Locate the cell with the specified text and output its [X, Y] center coordinate. 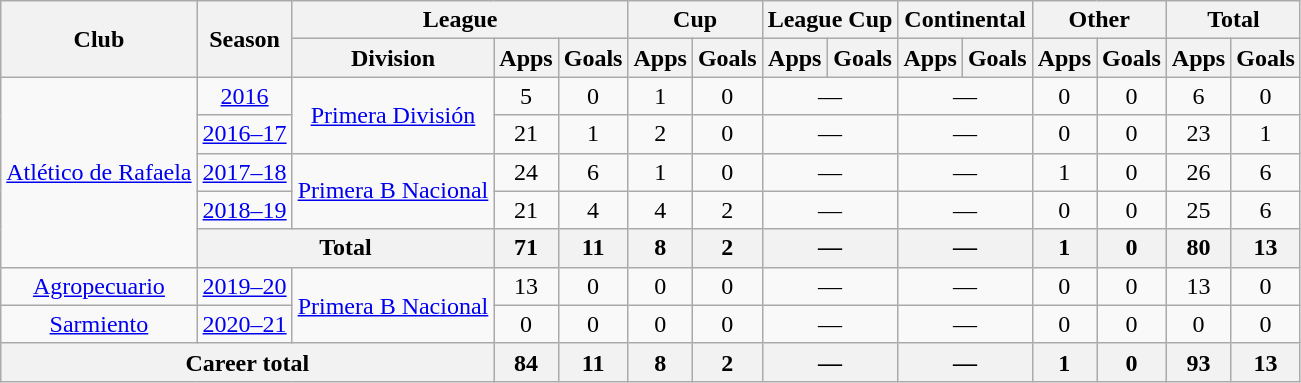
Other [1099, 20]
71 [526, 248]
93 [1198, 362]
2019–20 [244, 286]
League Cup [830, 20]
2018–19 [244, 210]
24 [526, 172]
26 [1198, 172]
84 [526, 362]
Primera División [393, 115]
Season [244, 39]
25 [1198, 210]
Cup [695, 20]
2020–21 [244, 324]
Atlético de Rafaela [99, 172]
Division [393, 58]
Career total [248, 362]
2017–18 [244, 172]
Continental [965, 20]
Sarmiento [99, 324]
80 [1198, 248]
23 [1198, 134]
League [460, 20]
Club [99, 39]
5 [526, 96]
2016–17 [244, 134]
2016 [244, 96]
Agropecuario [99, 286]
